Capture the cell that displays the provided text and extract its (X, Y) central coordinate. 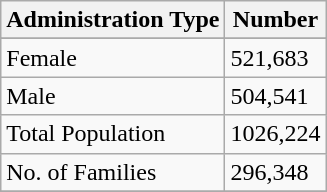
Male (113, 96)
Female (113, 58)
1026,224 (276, 134)
Total Population (113, 134)
No. of Families (113, 172)
Administration Type (113, 20)
521,683 (276, 58)
504,541 (276, 96)
Number (276, 20)
296,348 (276, 172)
